Find where the given text appears and provide that cell's center as (x, y) coordinate. 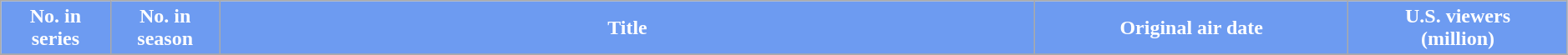
Title (627, 28)
Original air date (1191, 28)
U.S. viewers(million) (1459, 28)
No. inseason (165, 28)
No. inseries (55, 28)
